Scan for the cell matching the given text and deliver its [X, Y] coordinate at center. 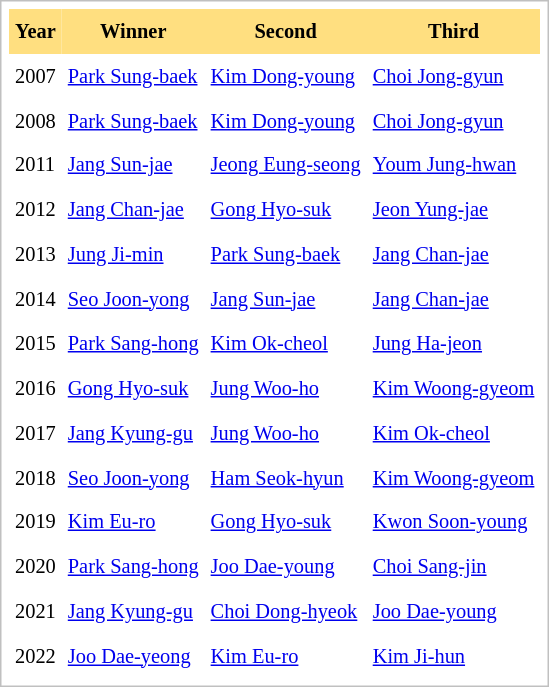
2014 [36, 300]
2020 [36, 566]
Year [36, 32]
2022 [36, 656]
Jeong Eung-seong [286, 166]
Joo Dae-yeong [134, 656]
2013 [36, 254]
Second [286, 32]
2017 [36, 434]
Jung Ha-jeon [454, 344]
2018 [36, 478]
Youm Jung-hwan [454, 166]
Choi Sang-jin [454, 566]
2008 [36, 120]
2012 [36, 210]
Ham Seok-hyun [286, 478]
2007 [36, 76]
Jung Ji-min [134, 254]
Kwon Soon-young [454, 522]
Winner [134, 32]
2019 [36, 522]
2015 [36, 344]
2011 [36, 166]
2021 [36, 612]
Jeon Yung-jae [454, 210]
Kim Ji-hun [454, 656]
Third [454, 32]
2016 [36, 388]
Choi Dong-hyeok [286, 612]
